Search for the cell housing the specified text and yield its [x, y] center coordinate. 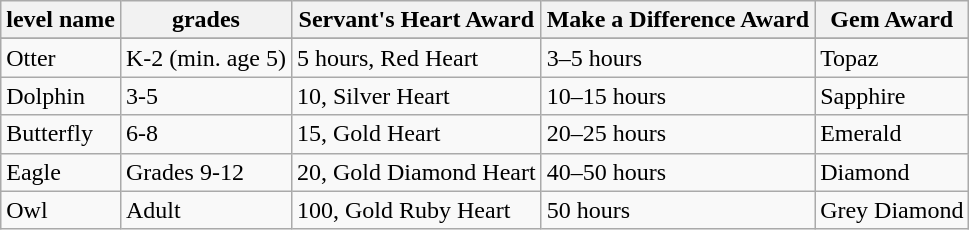
20–25 hours [678, 134]
Emerald [892, 134]
Owl [61, 210]
Grades 9-12 [206, 172]
Otter [61, 58]
15, Gold Heart [416, 134]
Grey Diamond [892, 210]
grades [206, 20]
6-8 [206, 134]
Adult [206, 210]
Butterfly [61, 134]
50 hours [678, 210]
3-5 [206, 96]
level name [61, 20]
Sapphire [892, 96]
20, Gold Diamond Heart [416, 172]
Eagle [61, 172]
Make a Difference Award [678, 20]
100, Gold Ruby Heart [416, 210]
10, Silver Heart [416, 96]
10–15 hours [678, 96]
5 hours, Red Heart [416, 58]
Diamond [892, 172]
Dolphin [61, 96]
Gem Award [892, 20]
Topaz [892, 58]
Servant's Heart Award [416, 20]
K-2 (min. age 5) [206, 58]
3–5 hours [678, 58]
40–50 hours [678, 172]
